Find where the given text appears and provide that cell's center as (x, y) coordinate. 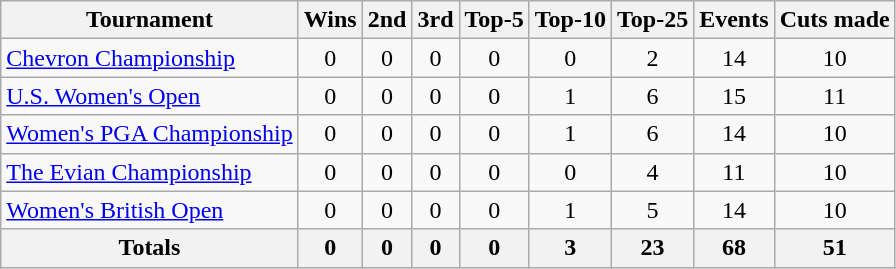
51 (834, 248)
Chevron Championship (150, 58)
Tournament (150, 20)
Women's British Open (150, 210)
Top-5 (494, 20)
Top-25 (652, 20)
Cuts made (834, 20)
U.S. Women's Open (150, 96)
Wins (330, 20)
The Evian Championship (150, 172)
Totals (150, 248)
23 (652, 248)
15 (734, 96)
Events (734, 20)
2nd (387, 20)
3rd (436, 20)
3 (570, 248)
Top-10 (570, 20)
5 (652, 210)
Women's PGA Championship (150, 134)
4 (652, 172)
68 (734, 248)
2 (652, 58)
